Scan for the cell matching the given text and deliver its [x, y] coordinate at center. 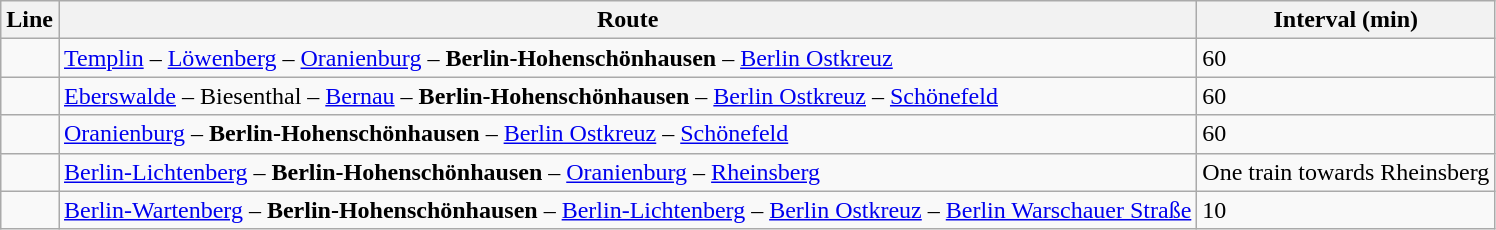
Berlin-Lichtenberg – Berlin-Hohenschönhausen – Oranienburg – Rheinsberg [627, 172]
10 [1346, 210]
Line [30, 20]
Eberswalde – Biesenthal – Bernau – Berlin-Hohenschönhausen – Berlin Ostkreuz – Schönefeld [627, 96]
One train towards Rheinsberg [1346, 172]
Berlin-Wartenberg – Berlin-Hohenschönhausen – Berlin-Lichtenberg – Berlin Ostkreuz – Berlin Warschauer Straße [627, 210]
Interval (min) [1346, 20]
Route [627, 20]
Oranienburg – Berlin-Hohenschönhausen – Berlin Ostkreuz – Schönefeld [627, 134]
Templin – Löwenberg – Oranienburg – Berlin-Hohenschönhausen – Berlin Ostkreuz [627, 58]
